Find where the given text appears and provide that cell's center as [x, y] coordinate. 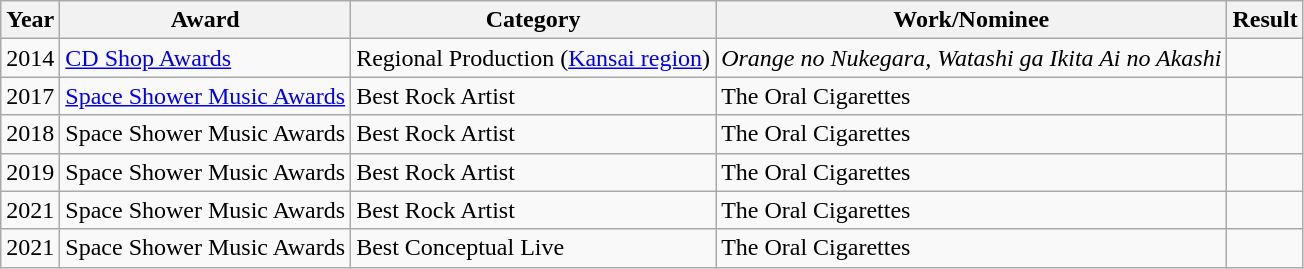
Orange no Nukegara, Watashi ga Ikita Ai no Akashi [972, 58]
2018 [30, 134]
Result [1265, 20]
2014 [30, 58]
2019 [30, 172]
Year [30, 20]
Category [534, 20]
Award [206, 20]
Work/Nominee [972, 20]
Regional Production (Kansai region) [534, 58]
2017 [30, 96]
Best Conceptual Live [534, 248]
CD Shop Awards [206, 58]
